Output the [x, y] coordinate of the center of the cell containing the given text.  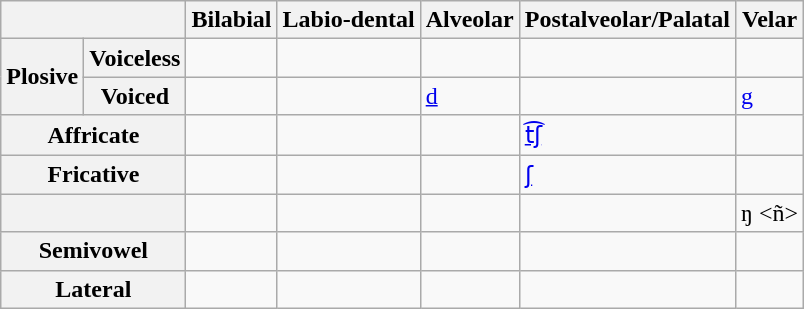
ʃ [627, 174]
g [770, 96]
Velar [770, 20]
Labio-dental [348, 20]
Affricate [94, 135]
ŋ <ñ> [770, 213]
Voiceless [135, 58]
t͡ʃ [627, 135]
Plosive [42, 77]
Alveolar [470, 20]
Bilabial [232, 20]
Voiced [135, 96]
Fricative [94, 174]
Postalveolar/Palatal [627, 20]
Lateral [94, 289]
Semivowel [94, 251]
d [470, 96]
